Detect which cell encompasses the target text, then output its [X, Y] center coordinate. 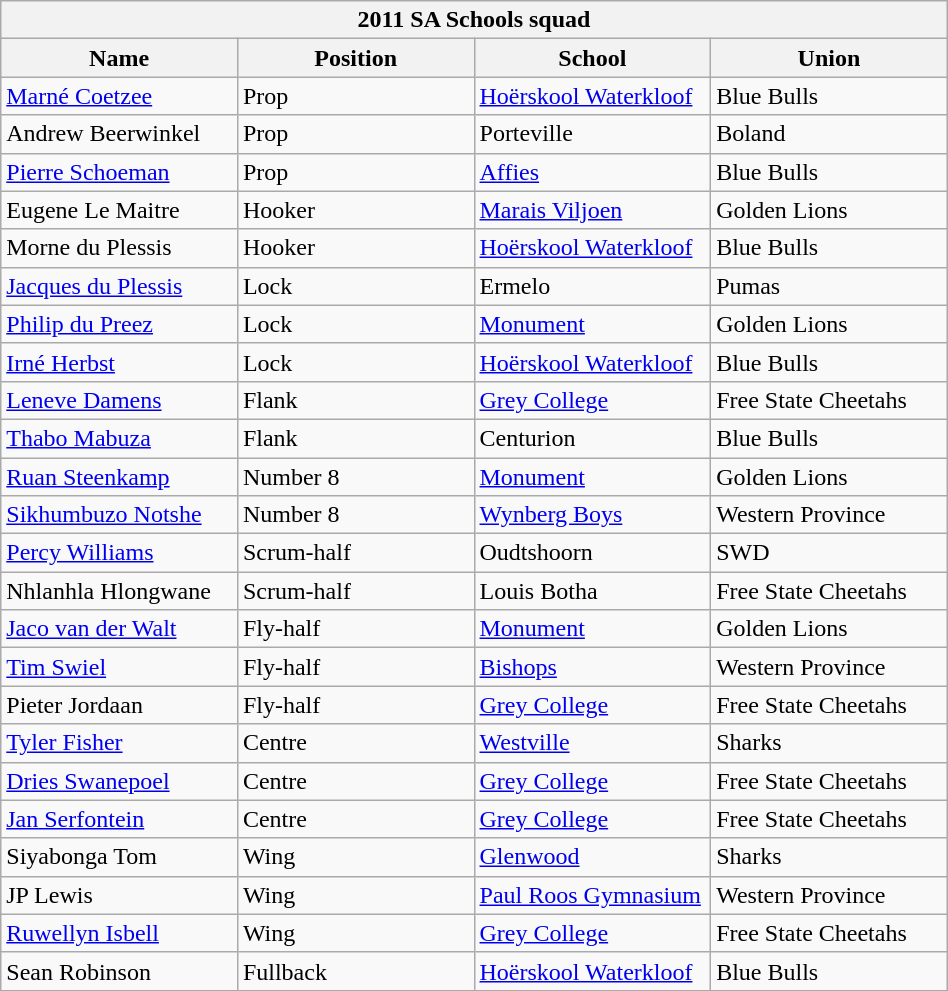
Sikhumbuzo Notshe [120, 515]
Ruwellyn Isbell [120, 933]
Affies [592, 172]
Jan Serfontein [120, 819]
Thabo Mabuza [120, 438]
Jacques du Plessis [120, 286]
Dries Swanepoel [120, 781]
Paul Roos Gymnasium [592, 895]
Centurion [592, 438]
Philip du Preez [120, 324]
Position [356, 58]
Marné Coetzee [120, 96]
Andrew Beerwinkel [120, 134]
Siyabonga Tom [120, 857]
Pumas [830, 286]
Eugene Le Maitre [120, 210]
Tim Swiel [120, 667]
Tyler Fisher [120, 743]
Percy Williams [120, 553]
Westville [592, 743]
Boland [830, 134]
Irné Herbst [120, 362]
Oudtshoorn [592, 553]
Pierre Schoeman [120, 172]
Pieter Jordaan [120, 705]
Jaco van der Walt [120, 629]
JP Lewis [120, 895]
Morne du Plessis [120, 248]
Marais Viljoen [592, 210]
Fullback [356, 971]
Wynberg Boys [592, 515]
Name [120, 58]
Leneve Damens [120, 400]
Porteville [592, 134]
2011 SA Schools squad [474, 20]
Bishops [592, 667]
Sean Robinson [120, 971]
Glenwood [592, 857]
Ruan Steenkamp [120, 477]
Louis Botha [592, 591]
School [592, 58]
Union [830, 58]
Ermelo [592, 286]
SWD [830, 553]
Nhlanhla Hlongwane [120, 591]
